From the cell containing the given text, extract its center point as (X, Y) coordinate. 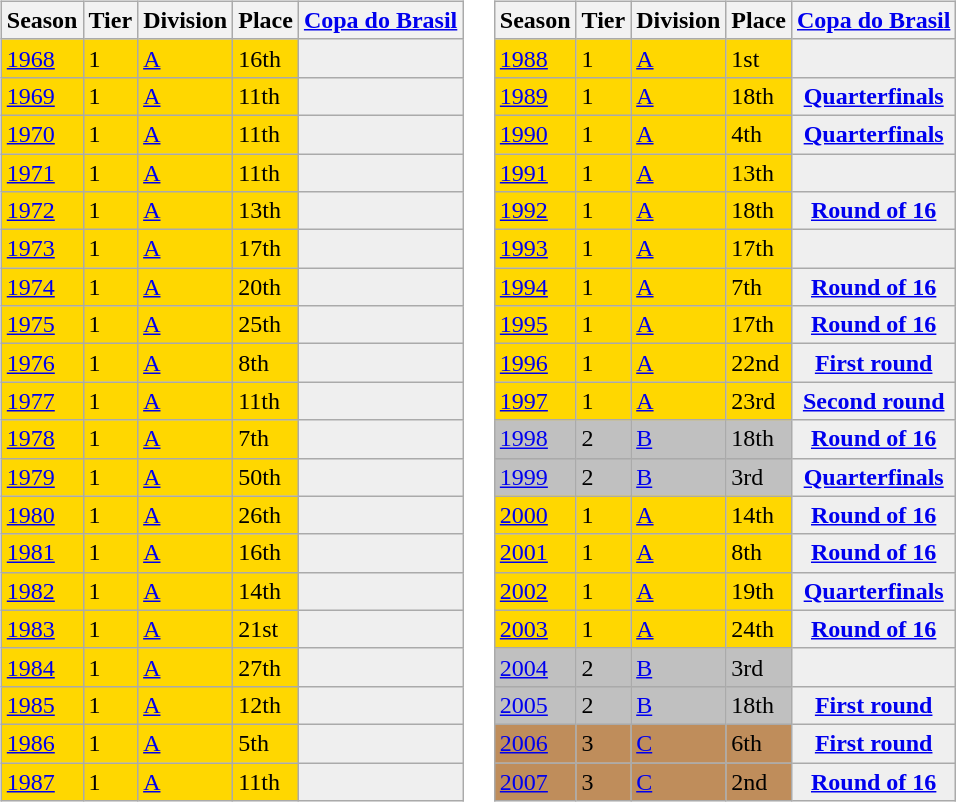
23rd (759, 401)
1993 (535, 249)
1996 (535, 363)
1988 (535, 58)
20th (266, 287)
5th (266, 743)
1982 (42, 591)
1973 (42, 249)
1997 (535, 401)
1987 (42, 781)
26th (266, 515)
1979 (42, 477)
19th (759, 591)
1974 (42, 287)
2nd (759, 781)
1995 (535, 325)
1971 (42, 173)
1986 (42, 743)
4th (759, 134)
22nd (759, 363)
1992 (535, 211)
1985 (42, 705)
21st (266, 629)
1969 (42, 96)
1968 (42, 58)
1972 (42, 211)
2004 (535, 667)
1989 (535, 96)
2005 (535, 705)
1983 (42, 629)
25th (266, 325)
50th (266, 477)
Second round (873, 401)
1978 (42, 439)
1999 (535, 477)
2002 (535, 591)
2003 (535, 629)
24th (759, 629)
1981 (42, 553)
1994 (535, 287)
1980 (42, 515)
2000 (535, 515)
6th (759, 743)
1975 (42, 325)
1977 (42, 401)
12th (266, 705)
1st (759, 58)
27th (266, 667)
2006 (535, 743)
1984 (42, 667)
2001 (535, 553)
1998 (535, 439)
1970 (42, 134)
2007 (535, 781)
1976 (42, 363)
1991 (535, 173)
1990 (535, 134)
